Locate the cell with the specified text and output its [X, Y] center coordinate. 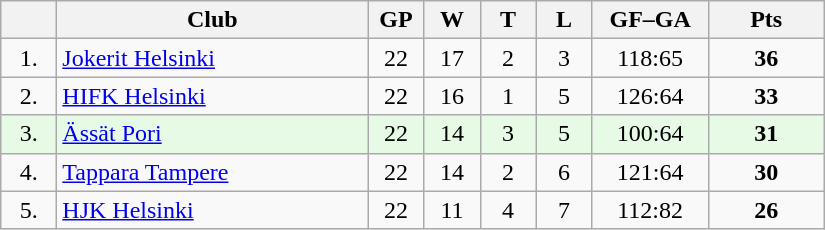
5. [29, 210]
17 [452, 58]
30 [766, 172]
16 [452, 96]
Jokerit Helsinki [212, 58]
4. [29, 172]
1 [508, 96]
118:65 [650, 58]
126:64 [650, 96]
26 [766, 210]
Tappara Tampere [212, 172]
100:64 [650, 134]
121:64 [650, 172]
Ässät Pori [212, 134]
7 [564, 210]
T [508, 20]
36 [766, 58]
2. [29, 96]
GP [396, 20]
112:82 [650, 210]
HIFK Helsinki [212, 96]
11 [452, 210]
Pts [766, 20]
6 [564, 172]
L [564, 20]
1. [29, 58]
HJK Helsinki [212, 210]
GF–GA [650, 20]
33 [766, 96]
3. [29, 134]
4 [508, 210]
Club [212, 20]
W [452, 20]
31 [766, 134]
